From the cell containing the given text, extract its center point as [X, Y] coordinate. 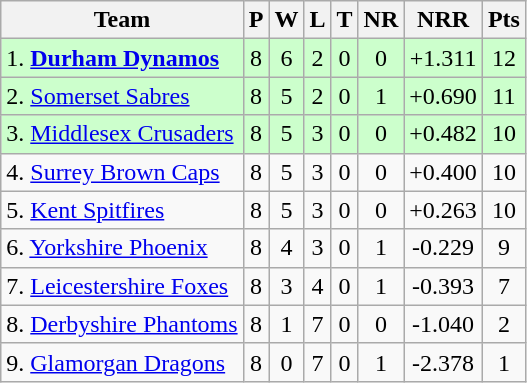
9. Glamorgan Dragons [122, 362]
6 [286, 58]
Pts [504, 20]
-2.378 [444, 362]
-0.229 [444, 248]
12 [504, 58]
+0.690 [444, 96]
1. Durham Dynamos [122, 58]
NR [381, 20]
-0.393 [444, 286]
+0.400 [444, 172]
8. Derbyshire Phantoms [122, 324]
9 [504, 248]
2. Somerset Sabres [122, 96]
+0.482 [444, 134]
Team [122, 20]
+0.263 [444, 210]
6. Yorkshire Phoenix [122, 248]
NRR [444, 20]
W [286, 20]
5. Kent Spitfires [122, 210]
L [318, 20]
11 [504, 96]
7. Leicestershire Foxes [122, 286]
P [256, 20]
+1.311 [444, 58]
4. Surrey Brown Caps [122, 172]
3. Middlesex Crusaders [122, 134]
T [344, 20]
-1.040 [444, 324]
